Identify which cell holds the provided text, then report its (x, y) central coordinate. 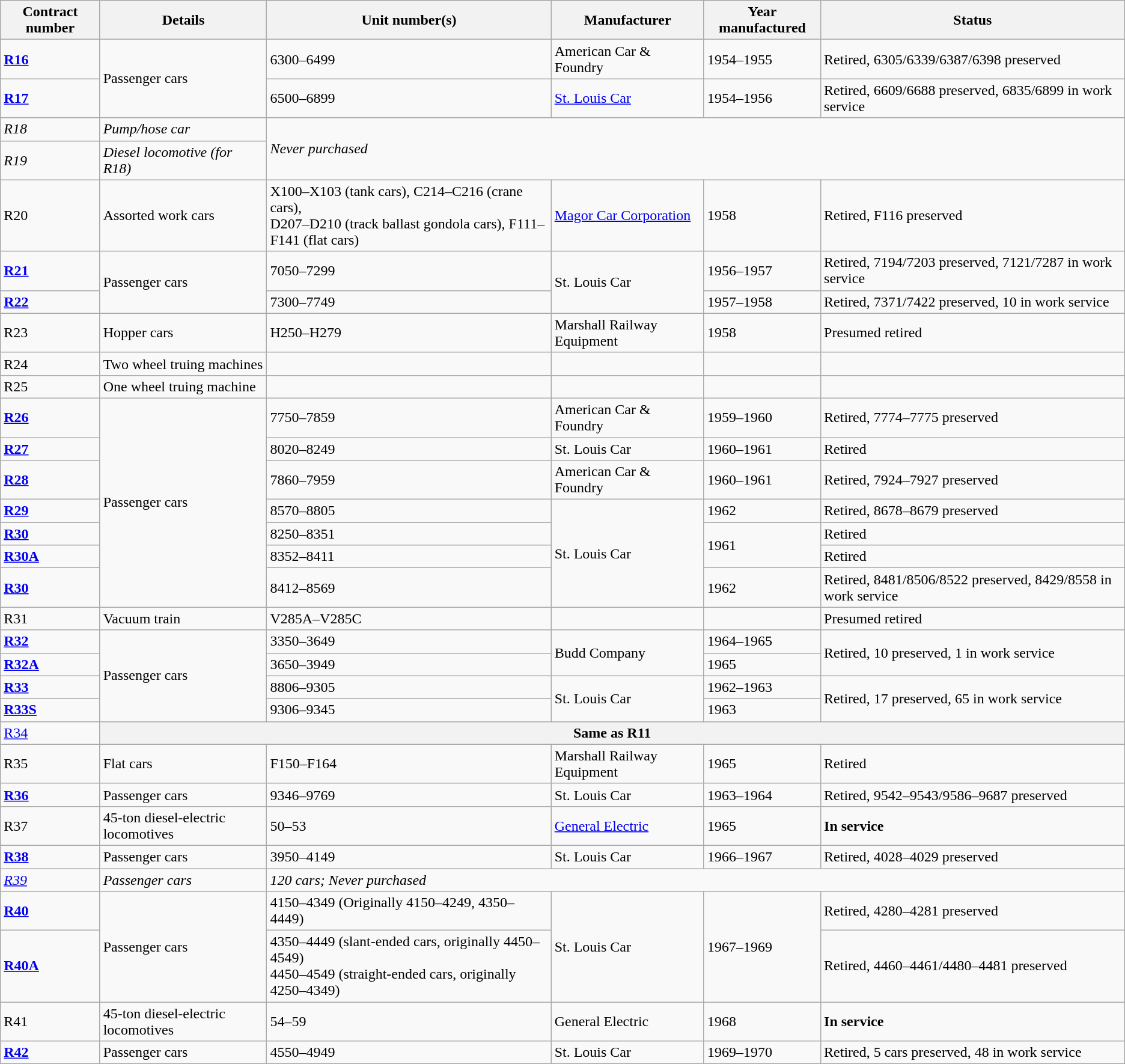
R17 (50, 99)
6500–6899 (409, 99)
Retired, 7774–7775 preserved (973, 417)
Status (973, 20)
R31 (50, 619)
R38 (50, 857)
54–59 (409, 1022)
R41 (50, 1022)
Retired, 7371/7422 preserved, 10 in work service (973, 302)
6300–6499 (409, 59)
8570–8805 (409, 511)
Retired, 8678–8679 preserved (973, 511)
1957–1958 (762, 302)
7050–7299 (409, 271)
Retired, 9542–9543/9586–9687 preserved (973, 795)
8352–8411 (409, 557)
Retired, 4280–4281 preserved (973, 911)
8806–9305 (409, 687)
Retired, 4028–4029 preserved (973, 857)
1954–1956 (762, 99)
3350–3649 (409, 641)
Vacuum train (183, 619)
Flat cars (183, 763)
R24 (50, 364)
4550–4949 (409, 1053)
R36 (50, 795)
8412–8569 (409, 588)
Pump/hose car (183, 129)
Year manufactured (762, 20)
R19 (50, 160)
50–53 (409, 826)
Retired, 5 cars preserved, 48 in work service (973, 1053)
9346–9769 (409, 795)
8250–8351 (409, 534)
R22 (50, 302)
R32A (50, 664)
Retired, 17 preserved, 65 in work service (973, 699)
1969–1970 (762, 1053)
R42 (50, 1053)
Retired, F116 preserved (973, 215)
Two wheel truing machines (183, 364)
7750–7859 (409, 417)
X100–X103 (tank cars), C214–C216 (crane cars), D207–D210 (track ballast gondola cars), F111–F141 (flat cars) (409, 215)
Retired, 7194/7203 preserved, 7121/7287 in work service (973, 271)
F150–F164 (409, 763)
R32 (50, 641)
120 cars; Never purchased (696, 879)
8020–8249 (409, 449)
7860–7959 (409, 480)
R21 (50, 271)
V285A–V285C (409, 619)
Details (183, 20)
Manufacturer (627, 20)
R39 (50, 879)
1964–1965 (762, 641)
Retired, 4460–4461/4480–4481 preserved (973, 967)
R29 (50, 511)
R25 (50, 387)
1959–1960 (762, 417)
1961 (762, 545)
R27 (50, 449)
Retired, 6305/6339/6387/6398 preserved (973, 59)
1954–1955 (762, 59)
1962–1963 (762, 687)
1967–1969 (762, 947)
Diesel locomotive (for R18) (183, 160)
4150–4349 (Originally 4150–4249, 4350–4449) (409, 911)
R16 (50, 59)
Retired, 10 preserved, 1 in work service (973, 653)
R18 (50, 129)
R33S (50, 710)
7300–7749 (409, 302)
Retired, 7924–7927 preserved (973, 480)
R35 (50, 763)
1956–1957 (762, 271)
1963–1964 (762, 795)
Same as R11 (612, 733)
Unit number(s) (409, 20)
Hopper cars (183, 333)
Magor Car Corporation (627, 215)
R30A (50, 557)
3950–4149 (409, 857)
R23 (50, 333)
Retired, 6609/6688 preserved, 6835/6899 in work service (973, 99)
R37 (50, 826)
R40 (50, 911)
R26 (50, 417)
3650–3949 (409, 664)
4350–4449 (slant-ended cars, originally 4450–4549)4450–4549 (straight-ended cars, originally 4250–4349) (409, 967)
9306–9345 (409, 710)
Retired, 8481/8506/8522 preserved, 8429/8558 in work service (973, 588)
R40A (50, 967)
Never purchased (696, 149)
H250–H279 (409, 333)
R33 (50, 687)
Contract number (50, 20)
Assorted work cars (183, 215)
Budd Company (627, 653)
1966–1967 (762, 857)
1963 (762, 710)
One wheel truing machine (183, 387)
R20 (50, 215)
R34 (50, 733)
1968 (762, 1022)
R28 (50, 480)
